Search for the cell housing the specified text and yield its [X, Y] center coordinate. 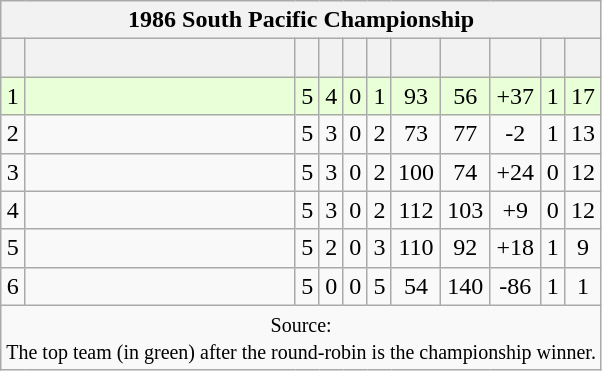
112 [416, 210]
+9 [516, 210]
110 [416, 248]
140 [466, 286]
77 [466, 134]
-2 [516, 134]
93 [416, 96]
74 [466, 172]
92 [466, 248]
+24 [516, 172]
6 [13, 286]
1986 South Pacific Championship [302, 20]
Source: The top team (in green) after the round-robin is the championship winner. [302, 338]
+18 [516, 248]
17 [584, 96]
56 [466, 96]
13 [584, 134]
9 [584, 248]
103 [466, 210]
-86 [516, 286]
+37 [516, 96]
100 [416, 172]
54 [416, 286]
73 [416, 134]
